Extract the (X, Y) coordinate from the center of the cell holding the provided text.  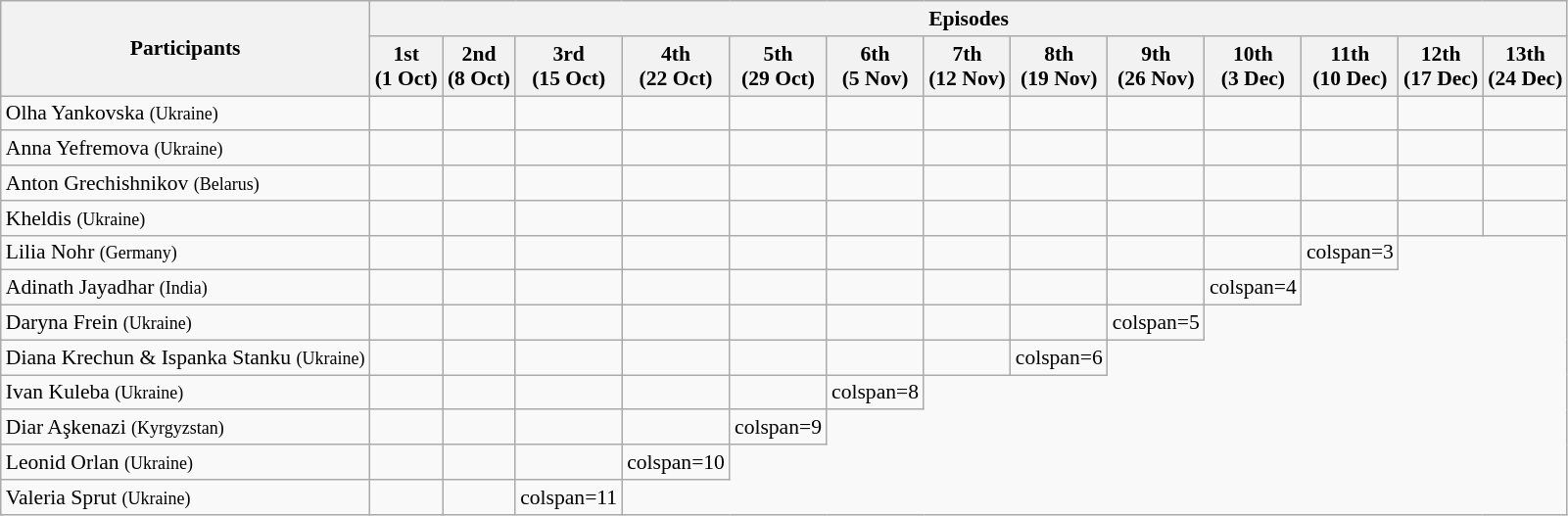
colspan=3 (1350, 253)
7th(12 Nov) (968, 67)
12th(17 Dec) (1441, 67)
colspan=5 (1156, 323)
Olha Yankovska (Ukraine) (186, 114)
Diar Aşkenazi (Kyrgyzstan) (186, 428)
5th(29 Oct) (778, 67)
2nd(8 Oct) (479, 67)
Leonid Orlan (Ukraine) (186, 462)
Participants (186, 49)
Valeria Sprut (Ukraine) (186, 497)
1st(1 Oct) (406, 67)
colspan=11 (568, 497)
colspan=10 (676, 462)
Adinath Jayadhar (India) (186, 288)
6th(5 Nov) (876, 67)
Kheldis (Ukraine) (186, 218)
colspan=9 (778, 428)
Anna Yefremova (Ukraine) (186, 149)
13th(24 Dec) (1525, 67)
colspan=6 (1060, 357)
11th(10 Dec) (1350, 67)
3rd(15 Oct) (568, 67)
Lilia Nohr (Germany) (186, 253)
Episodes (970, 19)
9th(26 Nov) (1156, 67)
Anton Grechishnikov (Belarus) (186, 183)
Ivan Kuleba (Ukraine) (186, 393)
colspan=8 (876, 393)
10th(3 Dec) (1254, 67)
8th(19 Nov) (1060, 67)
Diana Krechun & Ispanka Stanku (Ukraine) (186, 357)
colspan=4 (1254, 288)
4th(22 Oct) (676, 67)
Daryna Frein (Ukraine) (186, 323)
